Find where the given text appears and provide that cell's center as [x, y] coordinate. 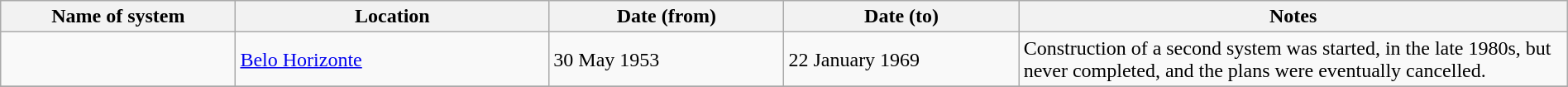
Location [392, 17]
Date (to) [901, 17]
Belo Horizonte [392, 60]
Date (from) [667, 17]
30 May 1953 [667, 60]
22 January 1969 [901, 60]
Notes [1293, 17]
Name of system [118, 17]
Construction of a second system was started, in the late 1980s, but never completed, and the plans were eventually cancelled. [1293, 60]
